Determine the [x, y] coordinate at the center of the cell enclosing the given text.  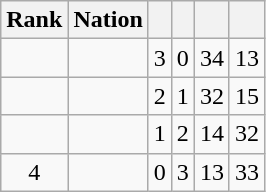
15 [246, 96]
33 [246, 172]
Nation [108, 20]
34 [212, 58]
Rank [34, 20]
4 [34, 172]
14 [212, 134]
